Identify which cell holds the provided text, then report its [x, y] central coordinate. 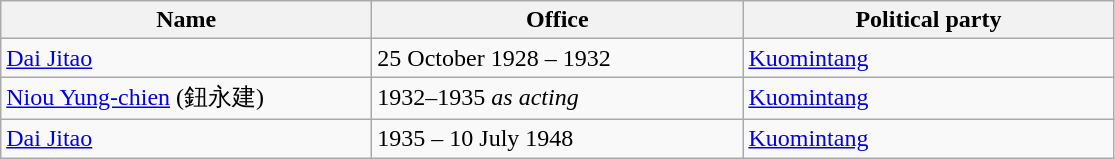
Name [186, 20]
Office [558, 20]
1935 – 10 July 1948 [558, 138]
1932–1935 as acting [558, 98]
Niou Yung-chien (鈕永建) [186, 98]
Political party [928, 20]
25 October 1928 – 1932 [558, 58]
